Detect which cell encompasses the target text, then output its [x, y] center coordinate. 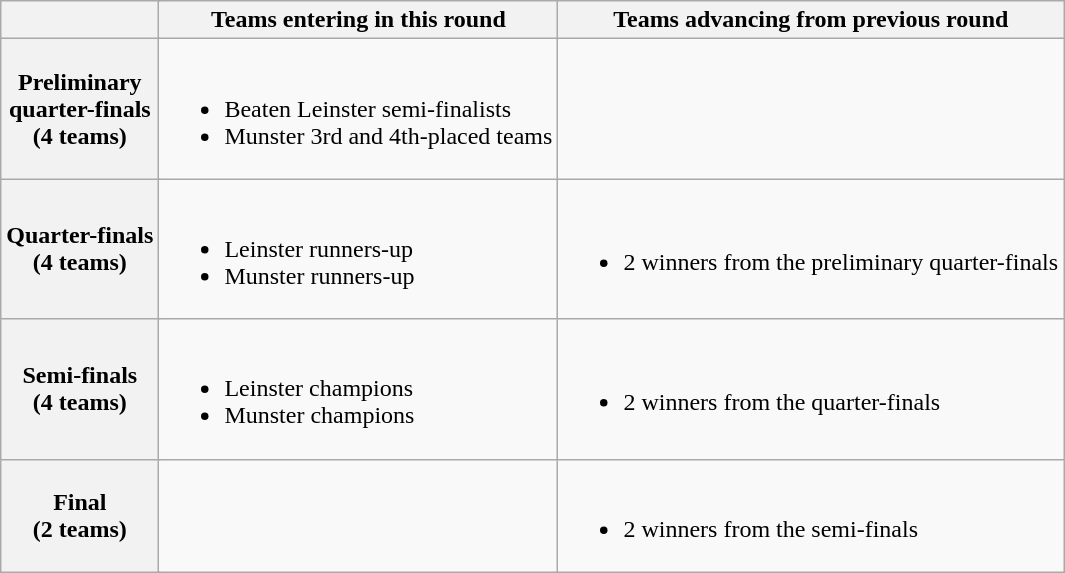
Teams entering in this round [358, 20]
Leinster runners-upMunster runners-up [358, 249]
Leinster championsMunster champions [358, 389]
2 winners from the quarter-finals [811, 389]
2 winners from the semi-finals [811, 516]
Semi-finals(4 teams) [80, 389]
Beaten Leinster semi-finalistsMunster 3rd and 4th-placed teams [358, 109]
Quarter-finals(4 teams) [80, 249]
Teams advancing from previous round [811, 20]
2 winners from the preliminary quarter-finals [811, 249]
Preliminaryquarter-finals(4 teams) [80, 109]
Final(2 teams) [80, 516]
